Output the (X, Y) coordinate of the center of the cell containing the given text.  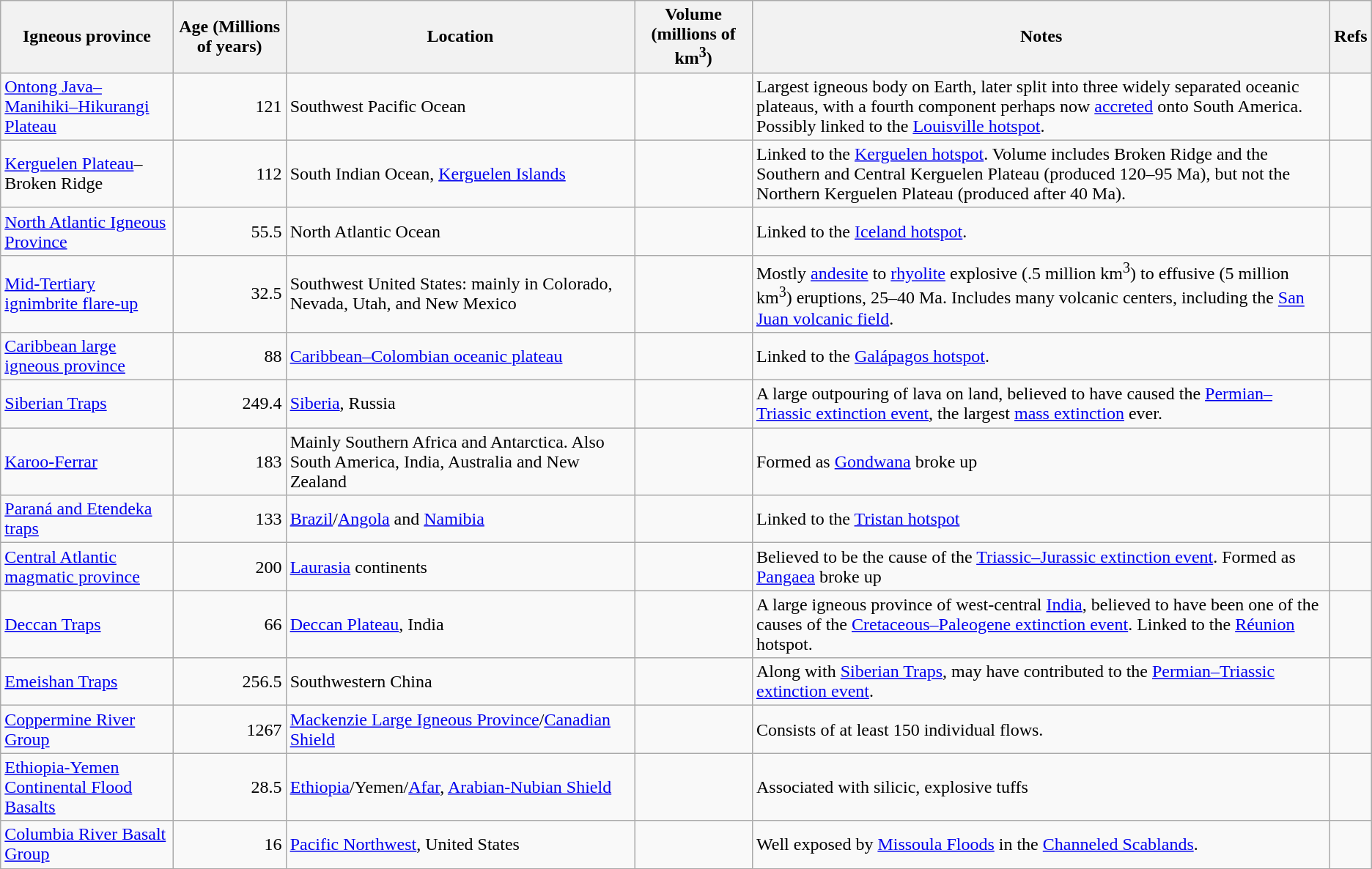
North Atlantic Igneous Province (87, 232)
Associated with silicic, explosive tuffs (1041, 787)
Linked to the Iceland hotspot. (1041, 232)
South Indian Ocean, Kerguelen Islands (460, 174)
256.5 (229, 681)
Notes (1041, 37)
28.5 (229, 787)
Siberian Traps (87, 404)
Southwest Pacific Ocean (460, 106)
Mainly Southern Africa and Antarctica. Also South America, India, Australia and New Zealand (460, 462)
55.5 (229, 232)
Kerguelen Plateau–Broken Ridge (87, 174)
66 (229, 624)
1267 (229, 730)
112 (229, 174)
Paraná and Etendeka traps (87, 519)
Deccan Plateau, India (460, 624)
Pacific Northwest, United States (460, 844)
Location (460, 37)
Formed as Gondwana broke up (1041, 462)
Refs (1351, 37)
North Atlantic Ocean (460, 232)
Volume (millions of km3) (693, 37)
Columbia River Basalt Group (87, 844)
Deccan Traps (87, 624)
Along with Siberian Traps, may have contributed to the Permian–Triassic extinction event. (1041, 681)
Igneous province (87, 37)
A large outpouring of lava on land, believed to have caused the Permian–Triassic extinction event, the largest mass extinction ever. (1041, 404)
Siberia, Russia (460, 404)
Laurasia continents (460, 567)
200 (229, 567)
32.5 (229, 293)
Caribbean–Colombian oceanic plateau (460, 356)
Well exposed by Missoula Floods in the Channeled Scablands. (1041, 844)
Ontong Java–Manihiki–Hikurangi Plateau (87, 106)
183 (229, 462)
121 (229, 106)
Brazil/Angola and Namibia (460, 519)
Linked to the Tristan hotspot (1041, 519)
Central Atlantic magmatic province (87, 567)
16 (229, 844)
Southwest United States: mainly in Colorado, Nevada, Utah, and New Mexico (460, 293)
249.4 (229, 404)
Mackenzie Large Igneous Province/Canadian Shield (460, 730)
Southwestern China (460, 681)
Coppermine River Group (87, 730)
Consists of at least 150 individual flows. (1041, 730)
Karoo-Ferrar (87, 462)
88 (229, 356)
Caribbean large igneous province (87, 356)
Linked to the Galápagos hotspot. (1041, 356)
Emeishan Traps (87, 681)
133 (229, 519)
Mid-Tertiary ignimbrite flare-up (87, 293)
Age (Millions of years) (229, 37)
Ethiopia-Yemen Continental Flood Basalts (87, 787)
Ethiopia/Yemen/Afar, Arabian-Nubian Shield (460, 787)
Believed to be the cause of the Triassic–Jurassic extinction event. Formed as Pangaea broke up (1041, 567)
